Capture the cell that displays the provided text and extract its [X, Y] central coordinate. 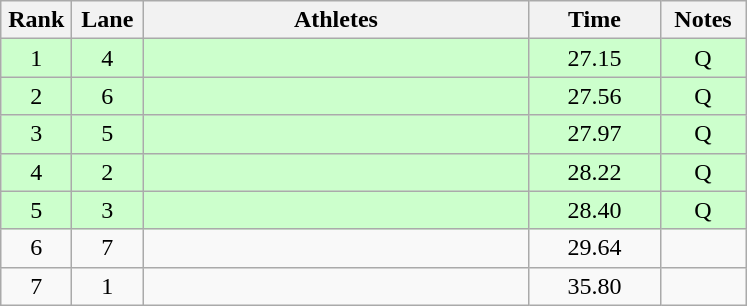
35.80 [594, 286]
27.15 [594, 58]
29.64 [594, 248]
Lane [108, 20]
Notes [703, 20]
28.40 [594, 210]
Time [594, 20]
28.22 [594, 172]
27.97 [594, 134]
Rank [36, 20]
27.56 [594, 96]
Athletes [336, 20]
